Identify which cell holds the provided text, then report its (x, y) central coordinate. 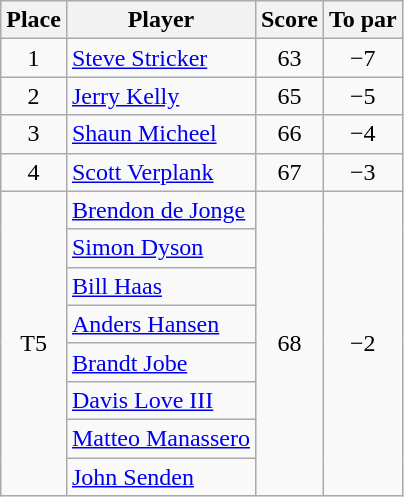
Davis Love III (160, 400)
−2 (362, 343)
Brendon de Jonge (160, 210)
67 (289, 172)
1 (34, 58)
Brandt Jobe (160, 362)
2 (34, 96)
Bill Haas (160, 286)
−3 (362, 172)
63 (289, 58)
Simon Dyson (160, 248)
T5 (34, 343)
Player (160, 20)
Score (289, 20)
66 (289, 134)
68 (289, 343)
To par (362, 20)
John Senden (160, 477)
Matteo Manassero (160, 438)
−5 (362, 96)
3 (34, 134)
−7 (362, 58)
Anders Hansen (160, 324)
Steve Stricker (160, 58)
Jerry Kelly (160, 96)
Scott Verplank (160, 172)
Place (34, 20)
65 (289, 96)
4 (34, 172)
Shaun Micheel (160, 134)
−4 (362, 134)
